From the cell containing the given text, extract its center point as (x, y) coordinate. 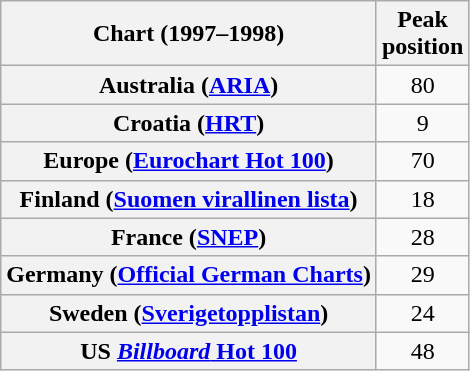
Croatia (HRT) (189, 123)
24 (422, 313)
Peakposition (422, 34)
Chart (1997–1998) (189, 34)
80 (422, 85)
48 (422, 351)
Finland (Suomen virallinen lista) (189, 199)
28 (422, 237)
France (SNEP) (189, 237)
Sweden (Sverigetopplistan) (189, 313)
29 (422, 275)
Germany (Official German Charts) (189, 275)
9 (422, 123)
70 (422, 161)
18 (422, 199)
US Billboard Hot 100 (189, 351)
Australia (ARIA) (189, 85)
Europe (Eurochart Hot 100) (189, 161)
